Provide the (X, Y) coordinate of the cell's center where the given text is located.  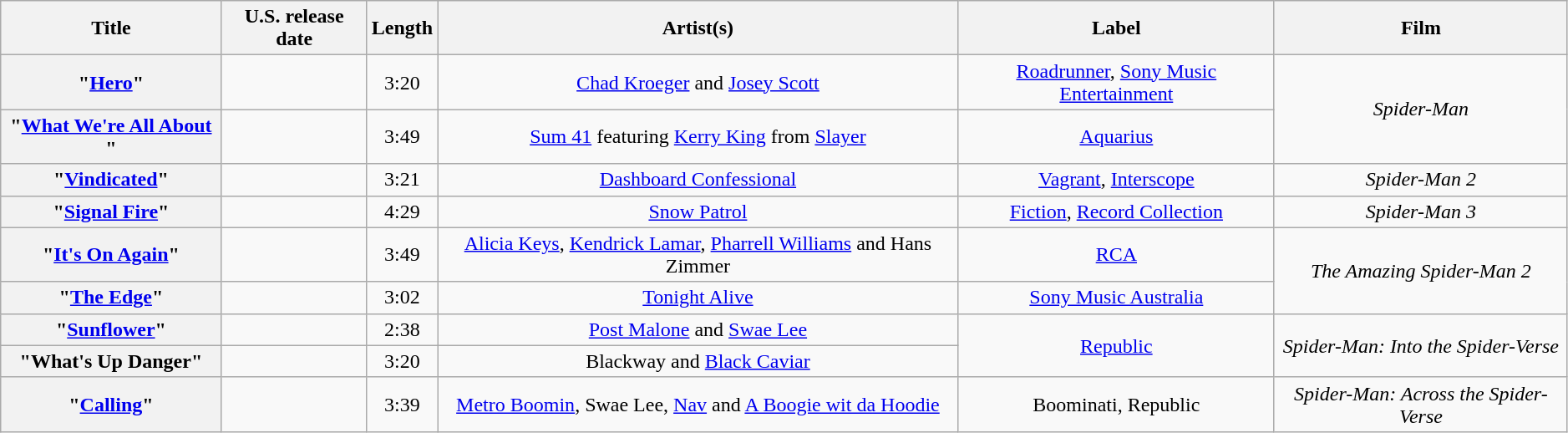
Sum 41 featuring Kerry King from Slayer (698, 137)
Snow Patrol (698, 211)
RCA (1116, 254)
"Calling" (111, 405)
"Hero" (111, 82)
The Amazing Spider-Man 2 (1420, 271)
Tonight Alive (698, 298)
Spider-Man 3 (1420, 211)
Spider-Man: Into the Spider-Verse (1420, 345)
Length (402, 28)
Fiction, Record Collection (1116, 211)
Roadrunner, Sony Music Entertainment (1116, 82)
"Vindicated" (111, 180)
Chad Kroeger and Josey Scott (698, 82)
Aquarius (1116, 137)
Republic (1116, 345)
U.S. release date (294, 28)
Sony Music Australia (1116, 298)
2:38 (402, 329)
"What We're All About " (111, 137)
Metro Boomin, Swae Lee, Nav and A Boogie wit da Hoodie (698, 405)
"Signal Fire" (111, 211)
Title (111, 28)
Spider-Man (1420, 110)
Alicia Keys, Kendrick Lamar, Pharrell Williams and Hans Zimmer (698, 254)
"What's Up Danger" (111, 361)
"Sunflower" (111, 329)
"The Edge" (111, 298)
Film (1420, 28)
4:29 (402, 211)
Blackway and Black Caviar (698, 361)
Post Malone and Swae Lee (698, 329)
"It's On Again" (111, 254)
Boominati, Republic (1116, 405)
Vagrant, Interscope (1116, 180)
Dashboard Confessional (698, 180)
3:02 (402, 298)
3:39 (402, 405)
Spider-Man 2 (1420, 180)
Artist(s) (698, 28)
Spider-Man: Across the Spider-Verse (1420, 405)
Label (1116, 28)
3:21 (402, 180)
